Extract the (x, y) coordinate from the center of the cell holding the provided text.  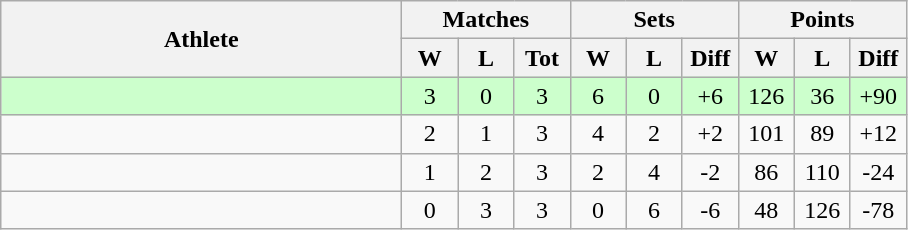
110 (822, 172)
Tot (542, 58)
Sets (654, 20)
86 (766, 172)
Athlete (202, 39)
Points (822, 20)
-2 (710, 172)
-24 (878, 172)
48 (766, 210)
-78 (878, 210)
+12 (878, 134)
Matches (486, 20)
101 (766, 134)
36 (822, 96)
-6 (710, 210)
+6 (710, 96)
89 (822, 134)
+2 (710, 134)
+90 (878, 96)
